Provide the [X, Y] coordinate of the cell's center where the given text is located.  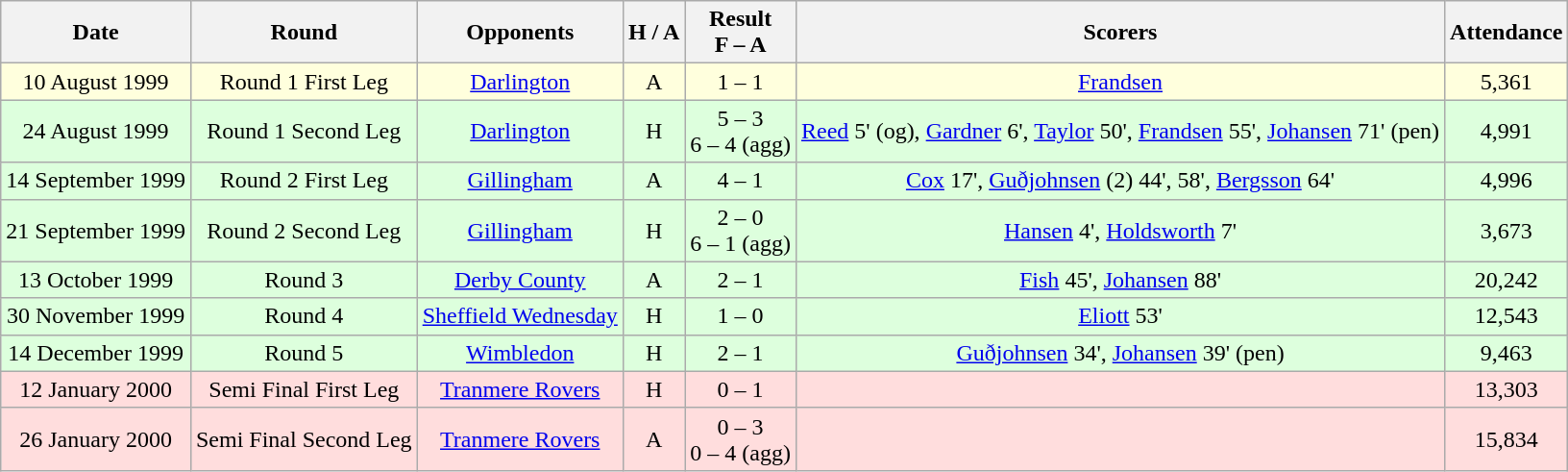
13 October 1999 [96, 280]
Round [304, 33]
Round 3 [304, 280]
Fish 45', Johansen 88' [1120, 280]
Round 1 Second Leg [304, 131]
3,673 [1507, 231]
ResultF – A [741, 33]
12 January 2000 [96, 389]
Sheffield Wednesday [520, 316]
Frandsen [1120, 82]
Semi Final Second Leg [304, 438]
Round 5 [304, 353]
Cox 17', Guðjohnsen (2) 44', 58', Bergsson 64' [1120, 181]
Round 1 First Leg [304, 82]
2 – 0 6 – 1 (agg) [741, 231]
Hansen 4', Holdsworth 7' [1120, 231]
20,242 [1507, 280]
21 September 1999 [96, 231]
Round 4 [304, 316]
26 January 2000 [96, 438]
Date [96, 33]
Semi Final First Leg [304, 389]
Attendance [1507, 33]
0 – 1 [741, 389]
12,543 [1507, 316]
Opponents [520, 33]
14 September 1999 [96, 181]
Guðjohnsen 34', Johansen 39' (pen) [1120, 353]
4,996 [1507, 181]
14 December 1999 [96, 353]
Round 2 Second Leg [304, 231]
0 – 30 – 4 (agg) [741, 438]
4 – 1 [741, 181]
Eliott 53' [1120, 316]
5,361 [1507, 82]
9,463 [1507, 353]
5 – 3 6 – 4 (agg) [741, 131]
4,991 [1507, 131]
Wimbledon [520, 353]
15,834 [1507, 438]
13,303 [1507, 389]
Round 2 First Leg [304, 181]
24 August 1999 [96, 131]
Derby County [520, 280]
H / A [653, 33]
Reed 5' (og), Gardner 6', Taylor 50', Frandsen 55', Johansen 71' (pen) [1120, 131]
1 – 0 [741, 316]
30 November 1999 [96, 316]
1 – 1 [741, 82]
Scorers [1120, 33]
10 August 1999 [96, 82]
